Output the (x, y) coordinate of the center of the cell containing the given text.  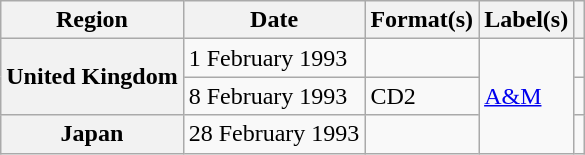
Japan (92, 134)
28 February 1993 (274, 134)
Region (92, 20)
Format(s) (422, 20)
Date (274, 20)
A&M (526, 96)
8 February 1993 (274, 96)
Label(s) (526, 20)
United Kingdom (92, 77)
CD2 (422, 96)
1 February 1993 (274, 58)
